Output the [x, y] coordinate of the center of the cell containing the given text.  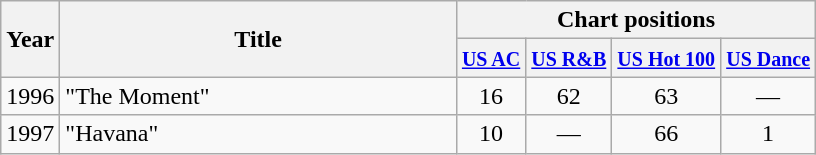
63 [666, 96]
"The Moment" [258, 96]
1 [768, 134]
Title [258, 39]
1997 [30, 134]
62 [569, 96]
16 [490, 96]
US R&B [569, 58]
10 [490, 134]
US Hot 100 [666, 58]
Year [30, 39]
1996 [30, 96]
66 [666, 134]
"Havana" [258, 134]
US AC [490, 58]
US Dance [768, 58]
Chart positions [636, 20]
